From the cell containing the given text, extract its center point as [x, y] coordinate. 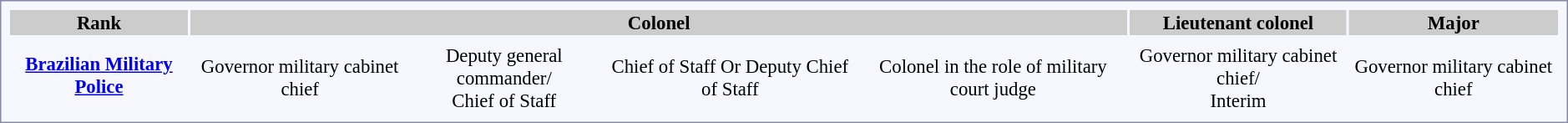
Rank [99, 23]
Colonel [659, 23]
Deputy general commander/Chief of Staff [504, 78]
Colonel in the role of military court judge [993, 78]
Brazilian Military Police [99, 75]
Governor military cabinet chief/Interim [1237, 78]
Major [1454, 23]
Lieutenant colonel [1237, 23]
Chief of Staff Or Deputy Chief of Staff [730, 78]
